Detect which cell encompasses the target text, then output its [X, Y] center coordinate. 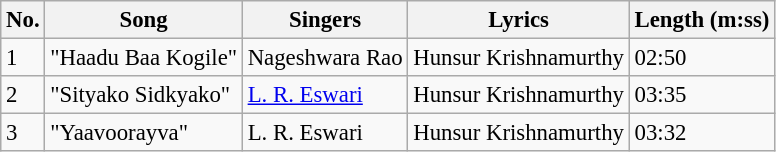
"Yaavoorayva" [144, 133]
Nageshwara Rao [325, 58]
1 [23, 58]
02:50 [702, 58]
3 [23, 133]
Length (m:ss) [702, 20]
No. [23, 20]
03:35 [702, 95]
Lyrics [518, 20]
2 [23, 95]
"Sityako Sidkyako" [144, 95]
Song [144, 20]
Singers [325, 20]
03:32 [702, 133]
"Haadu Baa Kogile" [144, 58]
